Scan for the cell matching the given text and deliver its (x, y) coordinate at center. 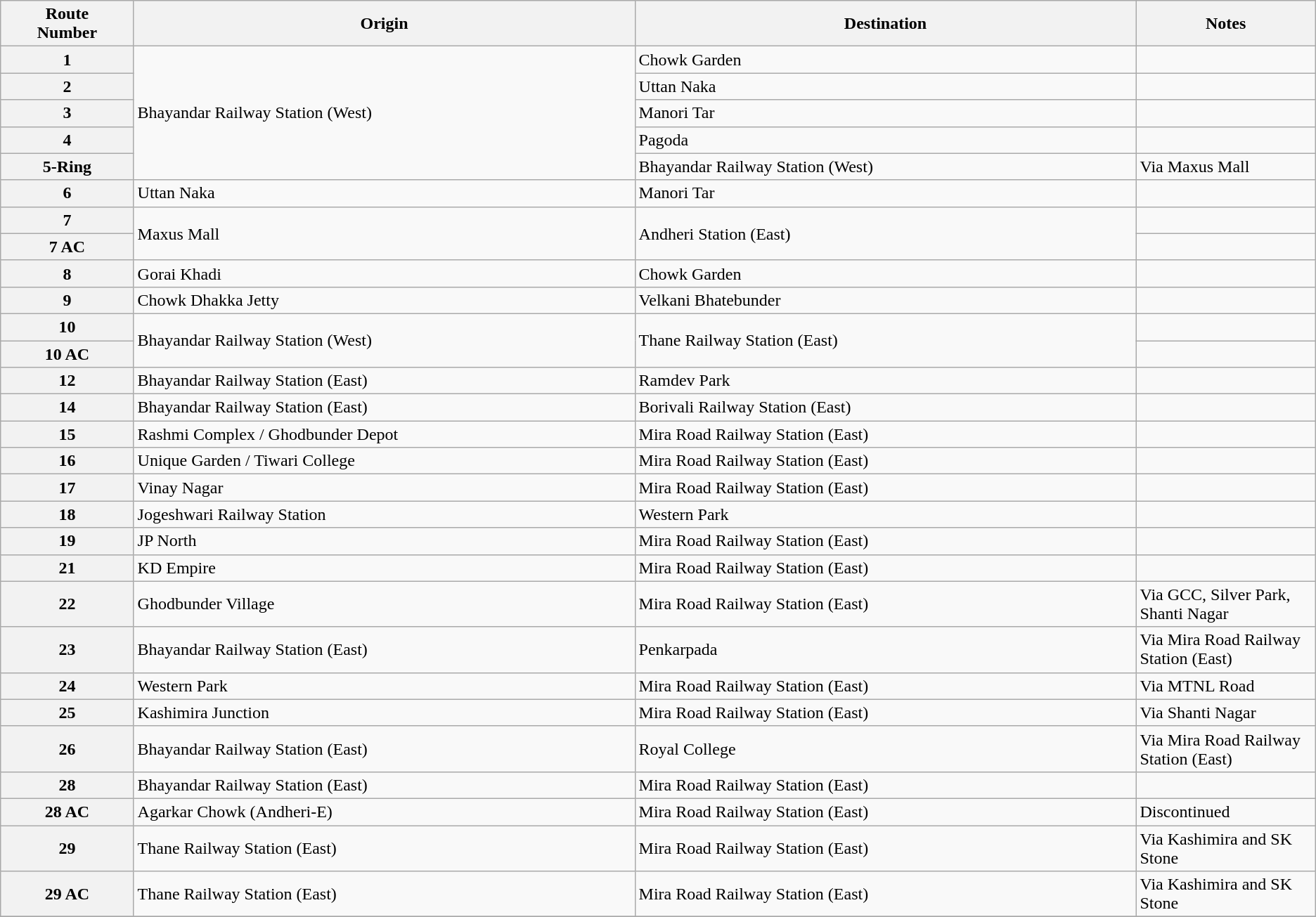
Chowk Dhakka Jetty (384, 300)
Royal College (886, 749)
14 (67, 408)
Via MTNL Road (1226, 686)
Discontinued (1226, 812)
2 (67, 86)
7 AC (67, 247)
15 (67, 434)
19 (67, 541)
23 (67, 649)
1 (67, 60)
24 (67, 686)
Maxus Mall (384, 233)
29 (67, 847)
28 AC (67, 812)
Via GCC, Silver Park, Shanti Nagar (1226, 604)
Rashmi Complex / Ghodbunder Depot (384, 434)
Via Maxus Mall (1226, 167)
Borivali Railway Station (East) (886, 408)
3 (67, 113)
JP North (384, 541)
10 (67, 327)
Unique Garden / Tiwari College (384, 461)
8 (67, 273)
16 (67, 461)
Ghodbunder Village (384, 604)
Origin (384, 24)
4 (67, 140)
21 (67, 568)
6 (67, 193)
Kashimira Junction (384, 713)
Destination (886, 24)
Agarkar Chowk (Andheri-E) (384, 812)
28 (67, 785)
Andheri Station (East) (886, 233)
Vinay Nagar (384, 488)
Ramdev Park (886, 381)
7 (67, 220)
KD Empire (384, 568)
17 (67, 488)
Gorai Khadi (384, 273)
29 AC (67, 894)
12 (67, 381)
25 (67, 713)
26 (67, 749)
Velkani Bhatebunder (886, 300)
22 (67, 604)
5-Ring (67, 167)
RouteNumber (67, 24)
Penkarpada (886, 649)
18 (67, 514)
Via Shanti Nagar (1226, 713)
Notes (1226, 24)
Pagoda (886, 140)
10 AC (67, 353)
9 (67, 300)
Jogeshwari Railway Station (384, 514)
